Provide the [x, y] coordinate of the cell's center where the given text is located.  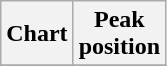
Peakposition [119, 34]
Chart [37, 34]
